Extract the [x, y] coordinate from the center of the cell holding the provided text.  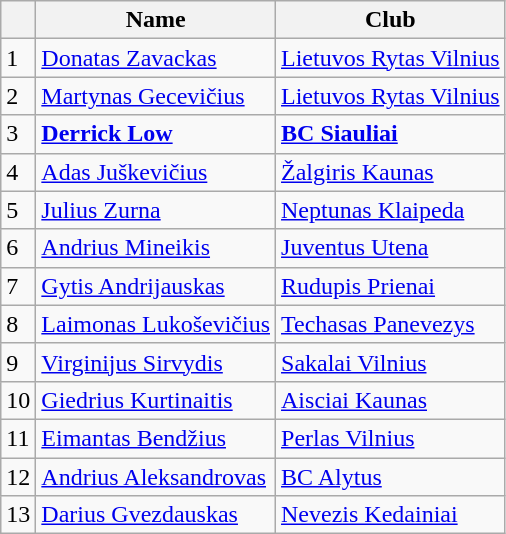
6 [18, 248]
12 [18, 477]
13 [18, 515]
Rudupis Prienai [391, 286]
Juventus Utena [391, 248]
2 [18, 96]
9 [18, 362]
Techasas Panevezys [391, 324]
Andrius Aleksandrovas [156, 477]
Derrick Low [156, 134]
11 [18, 438]
Darius Gvezdauskas [156, 515]
Eimantas Bendžius [156, 438]
Nevezis Kedainiai [391, 515]
8 [18, 324]
4 [18, 172]
10 [18, 400]
Aisciai Kaunas [391, 400]
3 [18, 134]
1 [18, 58]
BC Alytus [391, 477]
Martynas Gecevičius [156, 96]
Adas Juškevičius [156, 172]
Julius Zurna [156, 210]
Donatas Zavackas [156, 58]
Name [156, 20]
Perlas Vilnius [391, 438]
Gytis Andrijauskas [156, 286]
Virginijus Sirvydis [156, 362]
5 [18, 210]
Giedrius Kurtinaitis [156, 400]
Neptunas Klaipeda [391, 210]
Laimonas Lukoševičius [156, 324]
Sakalai Vilnius [391, 362]
7 [18, 286]
Andrius Mineikis [156, 248]
BC Siauliai [391, 134]
Žalgiris Kaunas [391, 172]
Club [391, 20]
